Extract the [x, y] coordinate from the center of the cell holding the provided text.  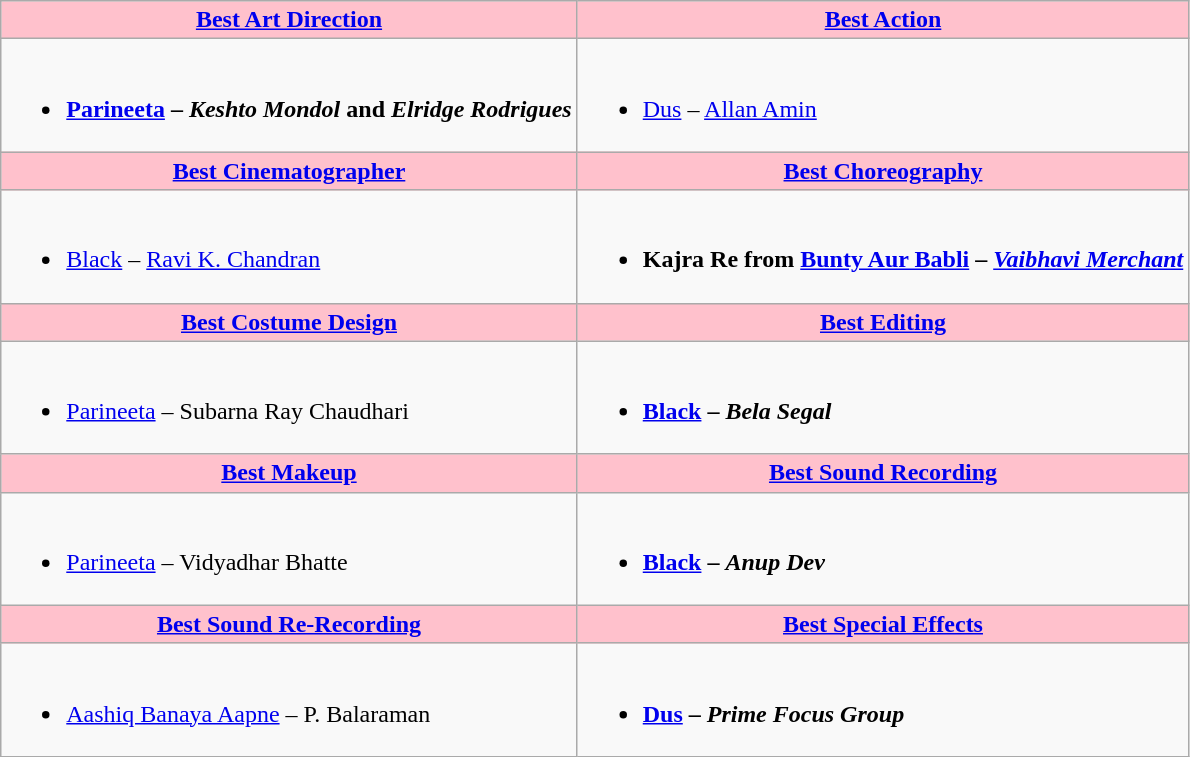
Best Cinematographer [289, 171]
Dus – Prime Focus Group [883, 700]
Black – Anup Dev [883, 548]
Best Action [883, 20]
Aashiq Banaya Aapne – P. Balaraman [289, 700]
Dus – Allan Amin [883, 96]
Black – Ravi K. Chandran [289, 246]
Kajra Re from Bunty Aur Babli – Vaibhavi Merchant [883, 246]
Best Choreography [883, 171]
Best Costume Design [289, 322]
Best Editing [883, 322]
Best Art Direction [289, 20]
Parineeta – Subarna Ray Chaudhari [289, 398]
Black – Bela Segal [883, 398]
Parineeta – Vidyadhar Bhatte [289, 548]
Parineeta – Keshto Mondol and Elridge Rodrigues [289, 96]
Best Special Effects [883, 624]
Best Makeup [289, 473]
Best Sound Re-Recording [289, 624]
Best Sound Recording [883, 473]
